Pinpoint the cell where the given text exists, returning its [x, y] midpoint coordinate. 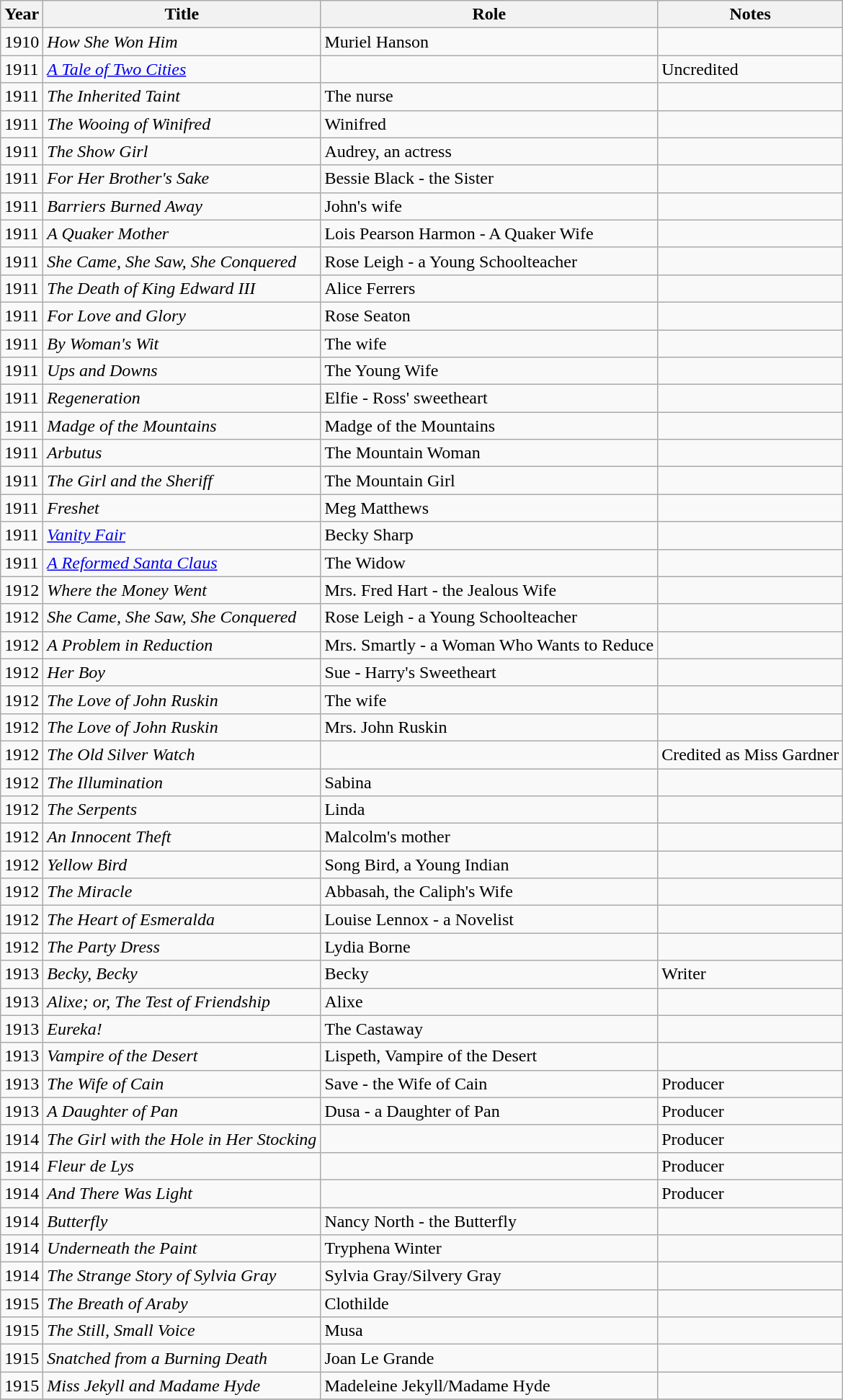
The Wooing of Winifred [182, 124]
Clothilde [489, 1303]
Alixe [489, 1002]
Uncredited [751, 69]
A Daughter of Pan [182, 1111]
Audrey, an actress [489, 151]
Notes [751, 14]
For Love and Glory [182, 316]
The Death of King Edward III [182, 288]
Winifred [489, 124]
A Reformed Santa Claus [182, 563]
Malcolm's mother [489, 837]
The Old Silver Watch [182, 754]
1910 [22, 42]
Becky [489, 974]
Becky Sharp [489, 535]
Arbutus [182, 453]
And There Was Light [182, 1193]
Alixe; or, The Test of Friendship [182, 1002]
John's wife [489, 206]
Title [182, 14]
Writer [751, 974]
Dusa - a Daughter of Pan [489, 1111]
Abbasah, the Caliph's Wife [489, 892]
The Illumination [182, 782]
Snatched from a Burning Death [182, 1358]
A Problem in Reduction [182, 645]
Vanity Fair [182, 535]
Becky, Becky [182, 974]
Regeneration [182, 398]
The Show Girl [182, 151]
Mrs. Smartly - a Woman Who Wants to Reduce [489, 645]
The Girl with the Hole in Her Stocking [182, 1138]
The Heart of Esmeralda [182, 919]
Year [22, 14]
Lois Pearson Harmon - A Quaker Wife [489, 233]
Eureka! [182, 1029]
Muriel Hanson [489, 42]
Rose Seaton [489, 316]
The Mountain Woman [489, 453]
The Girl and the Sheriff [182, 481]
Miss Jekyll and Madame Hyde [182, 1386]
Lydia Borne [489, 947]
Louise Lennox - a Novelist [489, 919]
Butterfly [182, 1221]
The Party Dress [182, 947]
Her Boy [182, 672]
The nurse [489, 97]
Bessie Black - the Sister [489, 179]
By Woman's Wit [182, 344]
Sabina [489, 782]
Ups and Downs [182, 371]
Role [489, 14]
The Inherited Taint [182, 97]
Freshet [182, 508]
Sue - Harry's Sweetheart [489, 672]
The Mountain Girl [489, 481]
Vampire of the Desert [182, 1056]
Song Bird, a Young Indian [489, 865]
Madeleine Jekyll/Madame Hyde [489, 1386]
A Tale of Two Cities [182, 69]
Fleur de Lys [182, 1166]
The Young Wife [489, 371]
Musa [489, 1331]
Sylvia Gray/Silvery Gray [489, 1276]
Yellow Bird [182, 865]
The Serpents [182, 810]
How She Won Him [182, 42]
Underneath the Paint [182, 1249]
The Breath of Araby [182, 1303]
For Her Brother's Sake [182, 179]
A Quaker Mother [182, 233]
The Miracle [182, 892]
The Wife of Cain [182, 1084]
Nancy North - the Butterfly [489, 1221]
Credited as Miss Gardner [751, 754]
Barriers Burned Away [182, 206]
Linda [489, 810]
Save - the Wife of Cain [489, 1084]
Where the Money Went [182, 590]
Lispeth, Vampire of the Desert [489, 1056]
Alice Ferrers [489, 288]
Joan Le Grande [489, 1358]
Elfie - Ross' sweetheart [489, 398]
An Innocent Theft [182, 837]
Mrs. Fred Hart - the Jealous Wife [489, 590]
Mrs. John Ruskin [489, 727]
The Widow [489, 563]
Meg Matthews [489, 508]
The Strange Story of Sylvia Gray [182, 1276]
Tryphena Winter [489, 1249]
The Castaway [489, 1029]
The Still, Small Voice [182, 1331]
